From the cell containing the given text, extract its center point as (X, Y) coordinate. 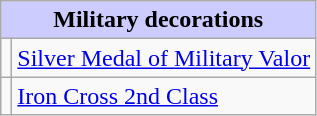
Military decorations (158, 20)
Iron Cross 2nd Class (164, 96)
Silver Medal of Military Valor (164, 58)
